Output the (x, y) coordinate of the center of the cell containing the given text.  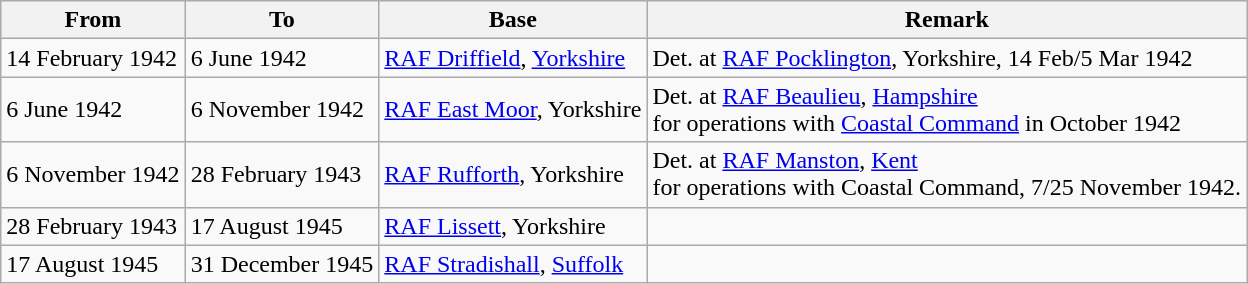
RAF Rufforth, Yorkshire (513, 174)
14 February 1942 (93, 58)
RAF East Moor, Yorkshire (513, 110)
Base (513, 20)
RAF Stradishall, Suffolk (513, 264)
RAF Driffield, Yorkshire (513, 58)
Det. at RAF Beaulieu, Hampshire for operations with Coastal Command in October 1942 (947, 110)
Det. at RAF Pocklington, Yorkshire, 14 Feb/5 Mar 1942 (947, 58)
RAF Lissett, Yorkshire (513, 226)
31 December 1945 (282, 264)
Det. at RAF Manston, Kent for operations with Coastal Command, 7/25 November 1942. (947, 174)
To (282, 20)
From (93, 20)
Remark (947, 20)
